Return the (x, y) coordinate for the center point of the cell that contains the specified text.  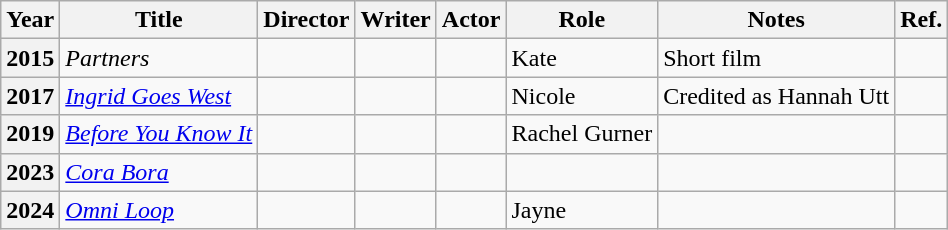
Ingrid Goes West (159, 96)
2017 (30, 96)
Director (306, 20)
Partners (159, 58)
Year (30, 20)
Rachel Gurner (582, 134)
Ref. (922, 20)
Writer (396, 20)
Title (159, 20)
Kate (582, 58)
Before You Know It (159, 134)
Cora Bora (159, 172)
Nicole (582, 96)
Notes (776, 20)
Role (582, 20)
Credited as Hannah Utt (776, 96)
2015 (30, 58)
Omni Loop (159, 210)
Actor (471, 20)
Short film (776, 58)
2019 (30, 134)
2024 (30, 210)
Jayne (582, 210)
2023 (30, 172)
